From the cell containing the given text, extract its center point as [x, y] coordinate. 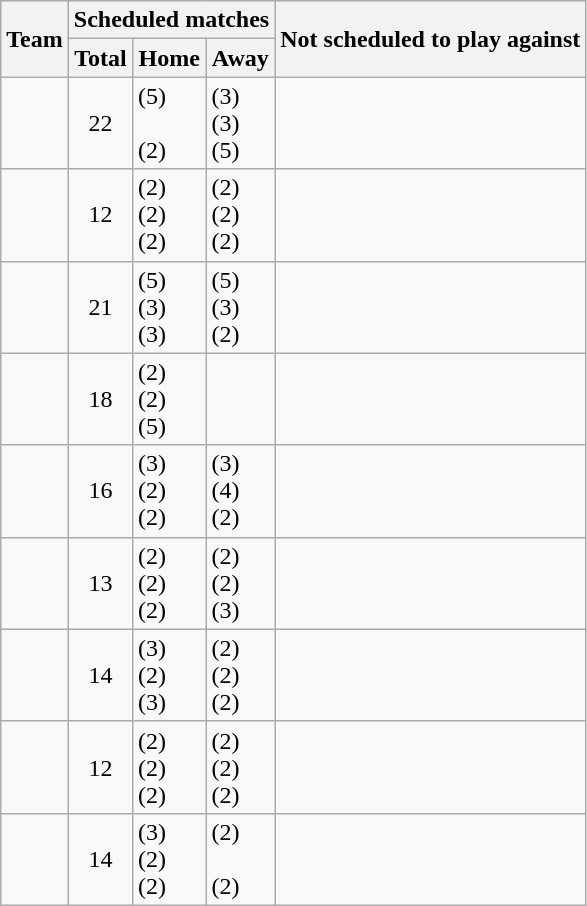
(5) (3) (3) [170, 307]
13 [100, 583]
Team [35, 39]
(2) (2) (3) [240, 583]
(2) (2) [240, 859]
21 [100, 307]
(5) (2) [170, 123]
Away [240, 58]
22 [100, 123]
Scheduled matches [171, 20]
(5) (3) (2) [240, 307]
18 [100, 399]
Home [170, 58]
16 [100, 491]
Not scheduled to play against [430, 39]
(3) (2) (3) [170, 675]
Total [100, 58]
(2) (2) (5) [170, 399]
(3) (3) (5) [240, 123]
(3) (4) (2) [240, 491]
